Capture the cell that displays the provided text and extract its [x, y] central coordinate. 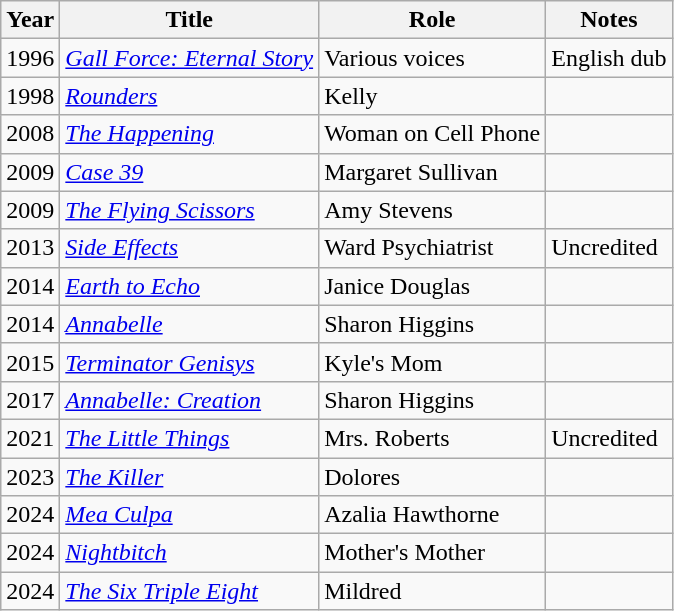
The Killer [190, 477]
Mea Culpa [190, 515]
Ward Psychiatrist [432, 248]
Year [30, 20]
Mildred [432, 591]
The Six Triple Eight [190, 591]
The Little Things [190, 438]
Dolores [432, 477]
2023 [30, 477]
1996 [30, 58]
2013 [30, 248]
Nightbitch [190, 553]
Azalia Hawthorne [432, 515]
Title [190, 20]
1998 [30, 96]
2021 [30, 438]
Terminator Genisys [190, 362]
Mother's Mother [432, 553]
Earth to Echo [190, 286]
Woman on Cell Phone [432, 134]
Annabelle [190, 324]
Rounders [190, 96]
Various voices [432, 58]
Margaret Sullivan [432, 172]
Side Effects [190, 248]
Mrs. Roberts [432, 438]
Janice Douglas [432, 286]
Annabelle: Creation [190, 400]
Role [432, 20]
2015 [30, 362]
Gall Force: Eternal Story [190, 58]
The Flying Scissors [190, 210]
Notes [609, 20]
English dub [609, 58]
Case 39 [190, 172]
Kyle's Mom [432, 362]
Amy Stevens [432, 210]
Kelly [432, 96]
The Happening [190, 134]
2017 [30, 400]
2008 [30, 134]
